Detect which cell encompasses the target text, then output its (X, Y) center coordinate. 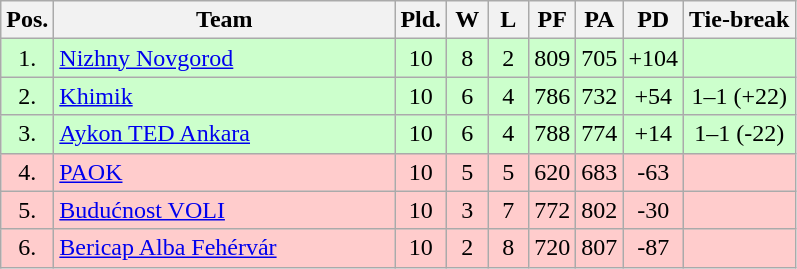
1–1 (+22) (739, 96)
620 (552, 172)
PA (600, 20)
+54 (654, 96)
2. (28, 96)
-30 (654, 210)
807 (600, 248)
Team (224, 20)
786 (552, 96)
Pos. (28, 20)
7 (508, 210)
705 (600, 58)
W (468, 20)
772 (552, 210)
720 (552, 248)
Khimik (224, 96)
PAOK (224, 172)
683 (600, 172)
1–1 (-22) (739, 134)
Bericap Alba Fehérvár (224, 248)
732 (600, 96)
+14 (654, 134)
6. (28, 248)
L (508, 20)
Nizhny Novgorod (224, 58)
4. (28, 172)
-87 (654, 248)
-63 (654, 172)
+104 (654, 58)
3. (28, 134)
3 (468, 210)
5. (28, 210)
PD (654, 20)
1. (28, 58)
Aykon TED Ankara (224, 134)
Tie-break (739, 20)
788 (552, 134)
809 (552, 58)
802 (600, 210)
PF (552, 20)
Pld. (421, 20)
774 (600, 134)
Budućnost VOLI (224, 210)
